Return the (x, y) coordinate for the center point of the cell that contains the specified text.  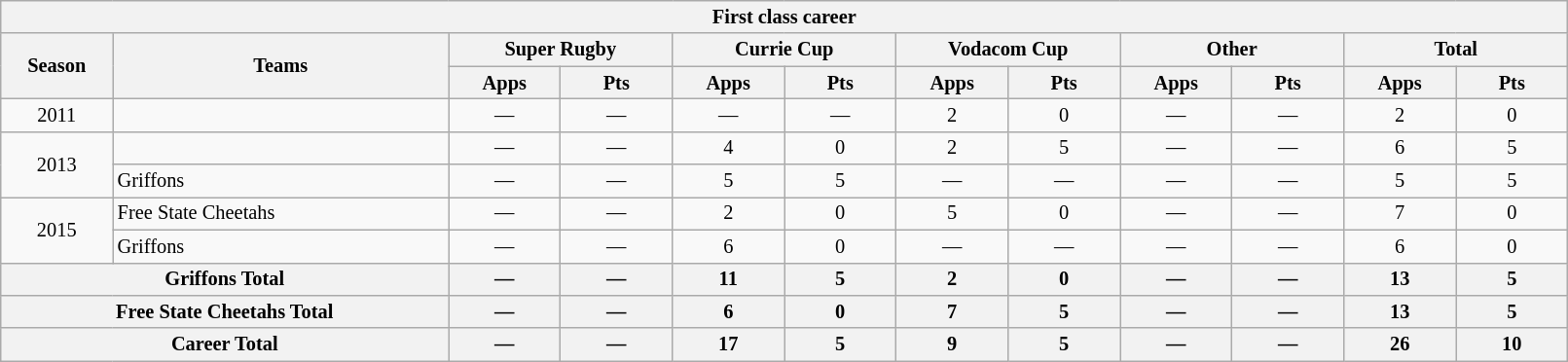
Vodacom Cup (1008, 50)
2013 (56, 163)
Free State Cheetahs (280, 213)
Griffons Total (225, 279)
9 (952, 344)
Total (1456, 50)
11 (728, 279)
Season (56, 66)
4 (728, 148)
2015 (56, 230)
Super Rugby (561, 50)
Currie Cup (784, 50)
26 (1400, 344)
First class career (784, 17)
Career Total (225, 344)
10 (1513, 344)
Teams (280, 66)
Free State Cheetahs Total (225, 311)
17 (728, 344)
2011 (56, 115)
Other (1232, 50)
